Return the [x, y] coordinate for the center point of the cell that contains the specified text.  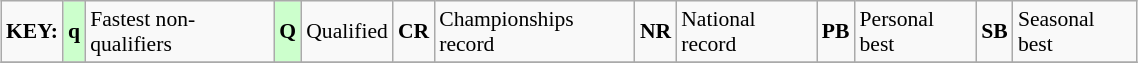
Qualified [347, 32]
PB [836, 32]
SB [994, 32]
KEY: [32, 32]
CR [414, 32]
NR [656, 32]
Personal best [916, 32]
Seasonal best [1075, 32]
National record [746, 32]
Q [288, 32]
Fastest non-qualifiers [180, 32]
q [74, 32]
Championships record [534, 32]
